From the cell containing the given text, extract its center point as (X, Y) coordinate. 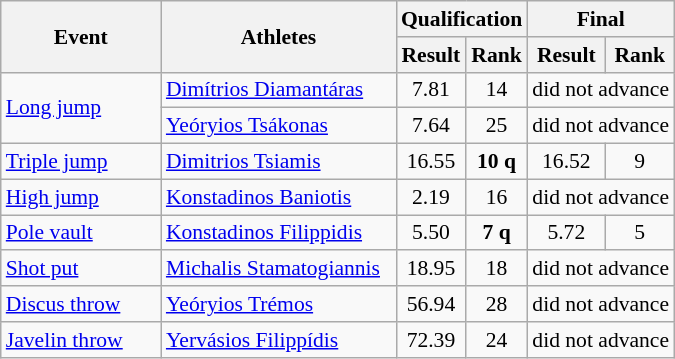
28 (496, 304)
Yervásios Filippídis (278, 340)
Event (81, 36)
Yeóryios Trémos (278, 304)
72.39 (431, 340)
Javelin throw (81, 340)
7 q (496, 233)
14 (496, 90)
Long jump (81, 108)
18.95 (431, 269)
Athletes (278, 36)
2.19 (431, 197)
7.81 (431, 90)
10 q (496, 162)
Qualification (462, 19)
25 (496, 126)
9 (640, 162)
7.64 (431, 126)
5.50 (431, 233)
Konstadinos Baniotis (278, 197)
5.72 (566, 233)
Dimitrios Tsiamis (278, 162)
Final (600, 19)
Discus throw (81, 304)
Triple jump (81, 162)
Dimítrios Diamantáras (278, 90)
16 (496, 197)
5 (640, 233)
16.52 (566, 162)
24 (496, 340)
56.94 (431, 304)
Michalis Stamatogiannis (278, 269)
Pole vault (81, 233)
18 (496, 269)
Konstadinos Filippidis (278, 233)
16.55 (431, 162)
High jump (81, 197)
Yeóryios Tsákonas (278, 126)
Shot put (81, 269)
